From the cell containing the given text, extract its center point as [x, y] coordinate. 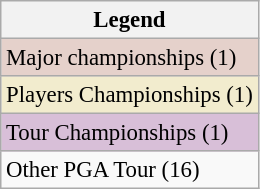
Other PGA Tour (16) [130, 170]
Players Championships (1) [130, 95]
Major championships (1) [130, 58]
Legend [130, 20]
Tour Championships (1) [130, 133]
